Determine the (X, Y) coordinate at the center of the cell enclosing the given text.  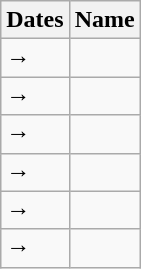
Name (104, 20)
Dates (35, 20)
